Detect which cell encompasses the target text, then output its (x, y) center coordinate. 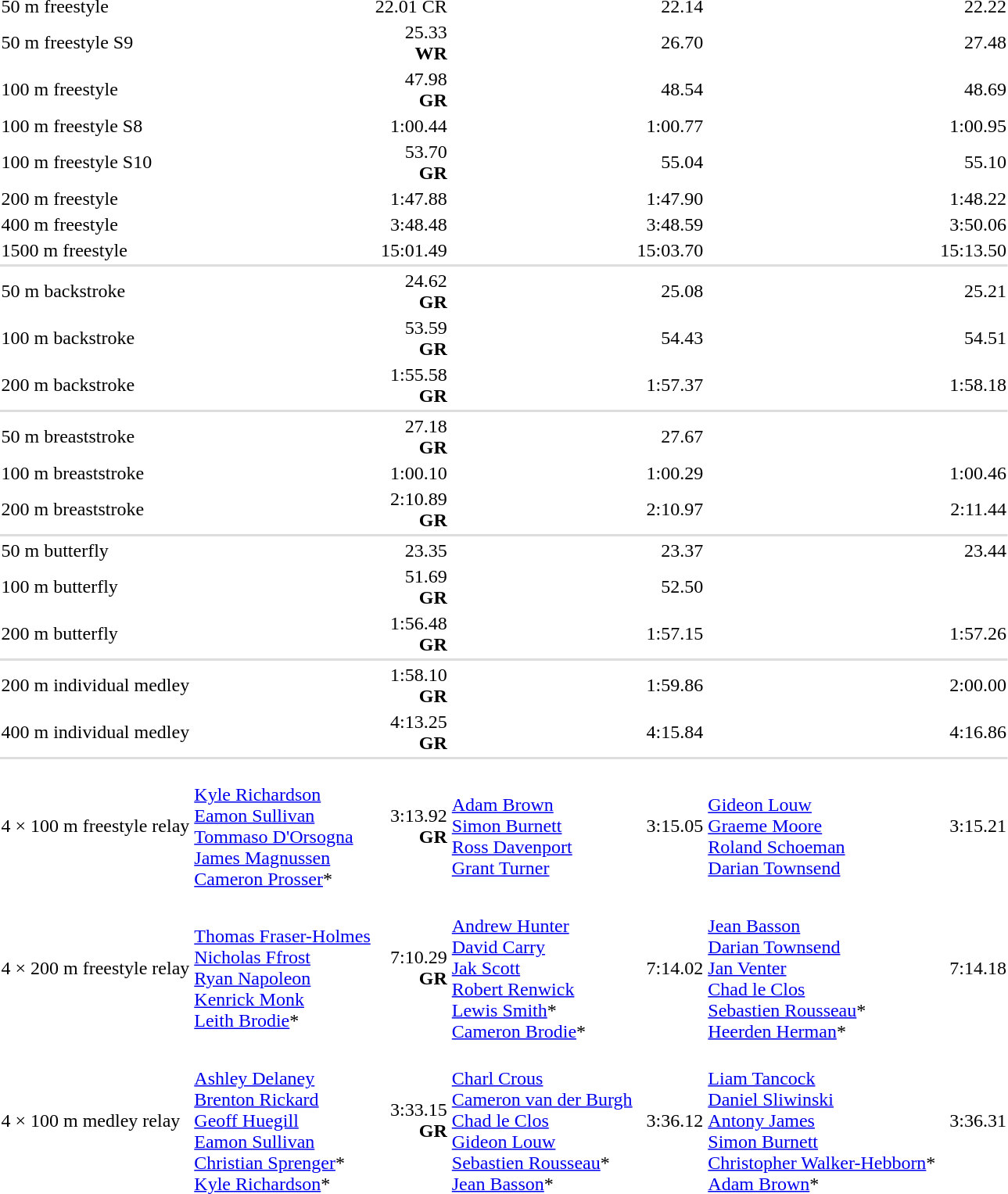
3:48.59 (670, 224)
100 m freestyle S10 (95, 163)
200 m breaststroke (95, 510)
1:57.15 (670, 633)
3:15.21 (974, 826)
Kyle RichardsonEamon SullivanTommaso D'OrsognaJames MagnussenCameron Prosser* (282, 826)
100 m breaststroke (95, 473)
1:59.86 (670, 685)
Jean BassonDarian TownsendJan VenterChad le ClosSebastien Rousseau*Heerden Herman* (822, 968)
4:15.84 (670, 732)
1:56.48GR (411, 633)
Thomas Fraser-HolmesNicholas FfrostRyan NapoleonKenrick MonkLeith Brodie* (282, 968)
27.67 (670, 436)
100 m butterfly (95, 586)
1:55.58GR (411, 385)
1:00.44 (411, 126)
1:58.18 (974, 385)
100 m freestyle (95, 89)
4:16.86 (974, 732)
3:50.06 (974, 224)
3:48.48 (411, 224)
15:13.50 (974, 250)
100 m freestyle S8 (95, 126)
48.69 (974, 89)
Gideon LouwGraeme MooreRoland SchoemanDarian Townsend (822, 826)
200 m individual medley (95, 685)
24.62GR (411, 291)
2:00.00 (974, 685)
27.18GR (411, 436)
1:57.37 (670, 385)
1:00.95 (974, 126)
2:11.44 (974, 510)
53.70GR (411, 163)
48.54 (670, 89)
50 m freestyle S9 (95, 42)
55.04 (670, 163)
1:00.29 (670, 473)
100 m backstroke (95, 338)
200 m butterfly (95, 633)
23.35 (411, 550)
7:10.29GR (411, 968)
3:13.92GR (411, 826)
15:01.49 (411, 250)
400 m freestyle (95, 224)
1:57.26 (974, 633)
50 m backstroke (95, 291)
1:47.88 (411, 199)
1:47.90 (670, 199)
2:10.97 (670, 510)
Andrew HunterDavid CarryJak ScottRobert RenwickLewis Smith*Cameron Brodie* (542, 968)
54.51 (974, 338)
52.50 (670, 586)
25.33WR (411, 42)
54.43 (670, 338)
1500 m freestyle (95, 250)
200 m backstroke (95, 385)
1:58.10GR (411, 685)
4 × 200 m freestyle relay (95, 968)
26.70 (670, 42)
4:13.25GR (411, 732)
7:14.02 (670, 968)
50 m breaststroke (95, 436)
47.98GR (411, 89)
27.48 (974, 42)
1:00.10 (411, 473)
50 m butterfly (95, 550)
55.10 (974, 163)
51.69GR (411, 586)
23.44 (974, 550)
400 m individual medley (95, 732)
1:00.77 (670, 126)
25.08 (670, 291)
25.21 (974, 291)
7:14.18 (974, 968)
Adam BrownSimon BurnettRoss DavenportGrant Turner (542, 826)
2:10.89GR (411, 510)
23.37 (670, 550)
200 m freestyle (95, 199)
1:00.46 (974, 473)
53.59GR (411, 338)
4 × 100 m freestyle relay (95, 826)
3:15.05 (670, 826)
15:03.70 (670, 250)
1:48.22 (974, 199)
